Extract the (x, y) coordinate from the center of the cell holding the provided text.  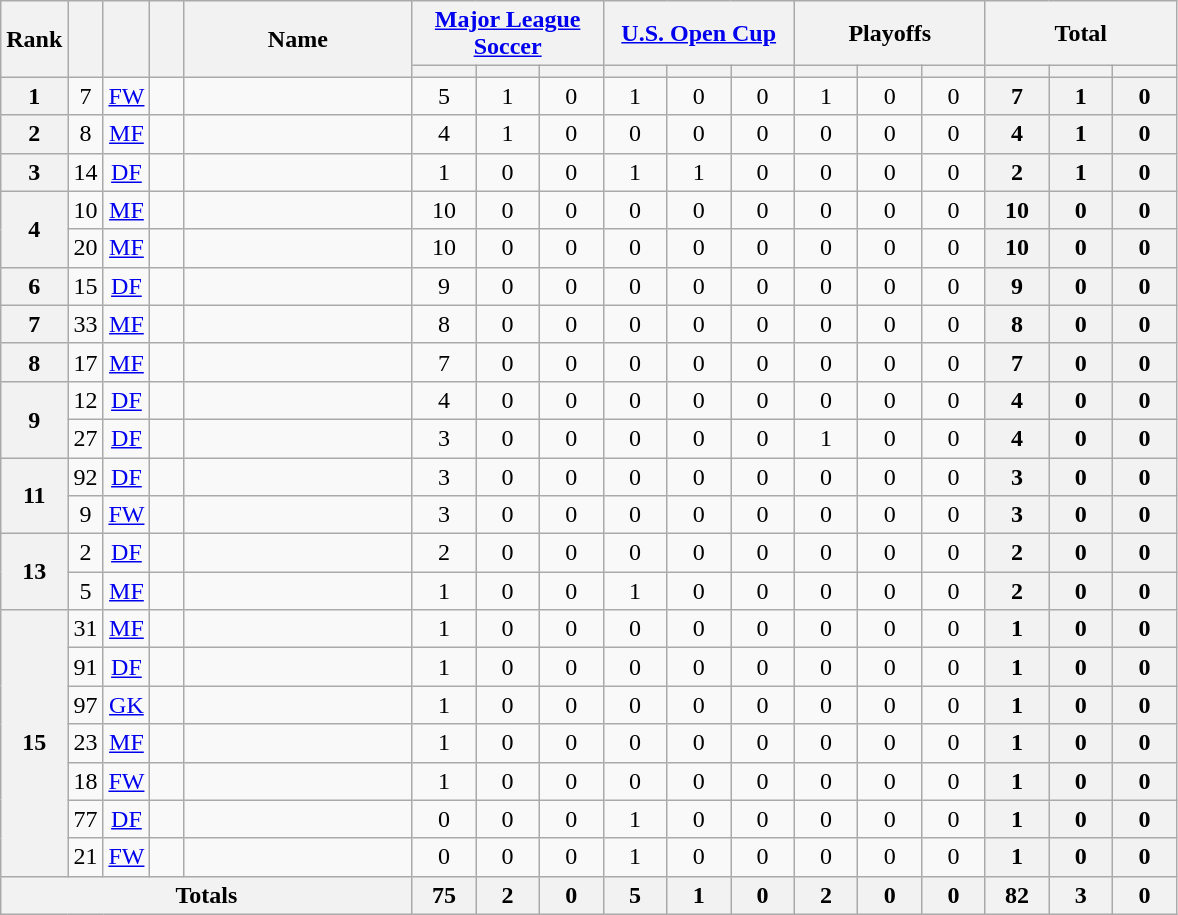
Playoffs (890, 34)
6 (34, 286)
23 (86, 743)
Total (1080, 34)
Totals (206, 895)
77 (86, 819)
92 (86, 477)
75 (444, 895)
82 (1017, 895)
13 (34, 572)
27 (86, 438)
U.S. Open Cup (698, 34)
Name (298, 39)
18 (86, 781)
91 (86, 667)
12 (86, 400)
GK (126, 705)
Rank (34, 39)
97 (86, 705)
33 (86, 324)
17 (86, 362)
Major League Soccer (508, 34)
14 (86, 172)
11 (34, 496)
20 (86, 248)
21 (86, 857)
31 (86, 629)
